Detect which cell encompasses the target text, then output its [x, y] center coordinate. 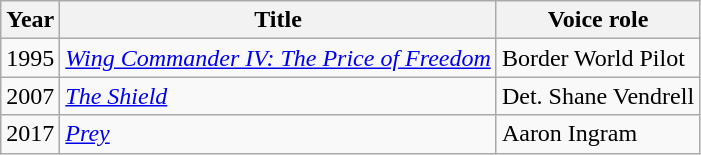
2017 [30, 134]
Year [30, 20]
Det. Shane Vendrell [598, 96]
Voice role [598, 20]
Aaron Ingram [598, 134]
The Shield [278, 96]
Border World Pilot [598, 58]
1995 [30, 58]
Prey [278, 134]
Wing Commander IV: The Price of Freedom [278, 58]
Title [278, 20]
2007 [30, 96]
